For the text-containing cell, return its midpoint in [x, y] coordinate format. 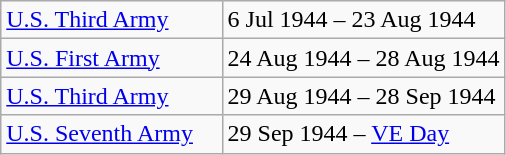
24 Aug 1944 – 28 Aug 1944 [364, 58]
29 Aug 1944 – 28 Sep 1944 [364, 96]
U.S. Seventh Army [112, 134]
U.S. First Army [112, 58]
29 Sep 1944 – VE Day [364, 134]
6 Jul 1944 – 23 Aug 1944 [364, 20]
